Determine the [x, y] coordinate at the center of the cell enclosing the given text.  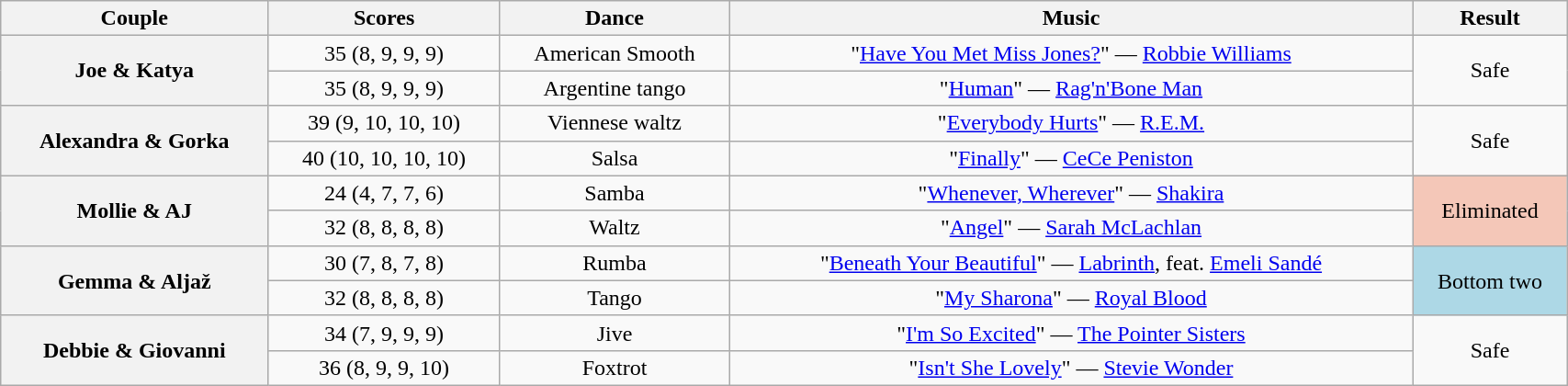
Argentine tango [614, 88]
Foxtrot [614, 368]
Rumba [614, 263]
"My Sharona" — Royal Blood [1071, 298]
Debbie & Giovanni [134, 350]
36 (8, 9, 9, 10) [384, 368]
"Angel" — Sarah McLachlan [1071, 228]
American Smooth [614, 53]
Salsa [614, 158]
"I'm So Excited" — The Pointer Sisters [1071, 333]
39 (9, 10, 10, 10) [384, 123]
Result [1490, 18]
Scores [384, 18]
Alexandra & Gorka [134, 141]
"Beneath Your Beautiful" — Labrinth, feat. Emeli Sandé [1071, 263]
34 (7, 9, 9, 9) [384, 333]
"Whenever, Wherever" — Shakira [1071, 193]
Gemma & Aljaž [134, 280]
Mollie & AJ [134, 210]
"Isn't She Lovely" — Stevie Wonder [1071, 368]
Eliminated [1490, 210]
"Everybody Hurts" — R.E.M. [1071, 123]
"Finally" — CeCe Peniston [1071, 158]
"Have You Met Miss Jones?" — Robbie Williams [1071, 53]
Bottom two [1490, 280]
Jive [614, 333]
Tango [614, 298]
Couple [134, 18]
Music [1071, 18]
Samba [614, 193]
Joe & Katya [134, 71]
"Human" — Rag'n'Bone Man [1071, 88]
24 (4, 7, 7, 6) [384, 193]
Waltz [614, 228]
30 (7, 8, 7, 8) [384, 263]
40 (10, 10, 10, 10) [384, 158]
Dance [614, 18]
Viennese waltz [614, 123]
